Find where the given text appears and provide that cell's center as [x, y] coordinate. 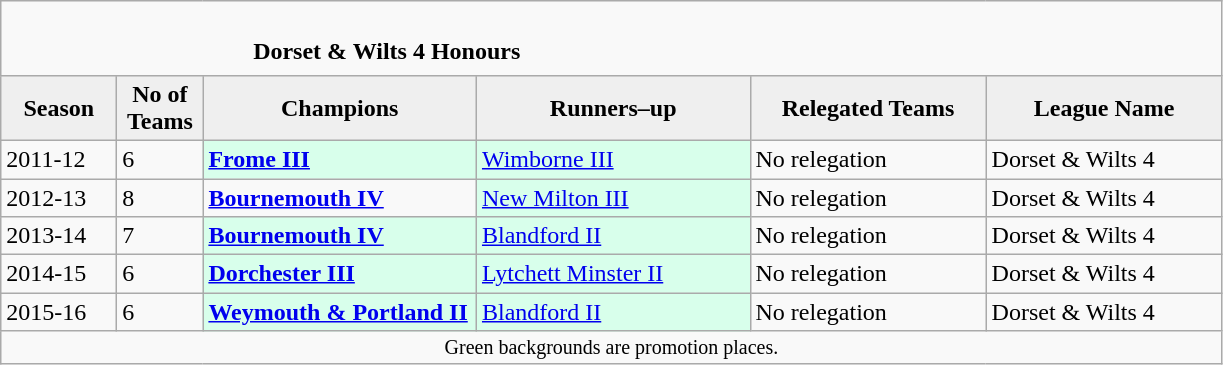
2012-13 [59, 197]
2014-15 [59, 274]
2011-12 [59, 159]
Runners–up [613, 108]
Green backgrounds are promotion places. [612, 348]
No of Teams [160, 108]
League Name [1104, 108]
Wimborne III [613, 159]
Season [59, 108]
2015-16 [59, 312]
2013-14 [59, 236]
Dorchester III [340, 274]
Frome III [340, 159]
8 [160, 197]
Relegated Teams [868, 108]
7 [160, 236]
Weymouth & Portland II [340, 312]
Champions [340, 108]
New Milton III [613, 197]
Lytchett Minster II [613, 274]
